Pinpoint the cell where the given text exists, returning its [X, Y] midpoint coordinate. 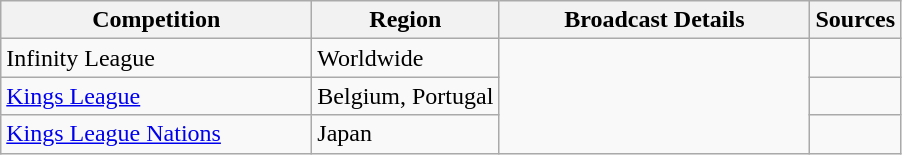
Competition [156, 20]
Infinity League [156, 58]
Broadcast Details [654, 20]
Japan [406, 134]
Kings League [156, 96]
Kings League Nations [156, 134]
Region [406, 20]
Sources [856, 20]
Belgium, Portugal [406, 96]
Worldwide [406, 58]
